Extract the [X, Y] coordinate from the center of the cell holding the provided text.  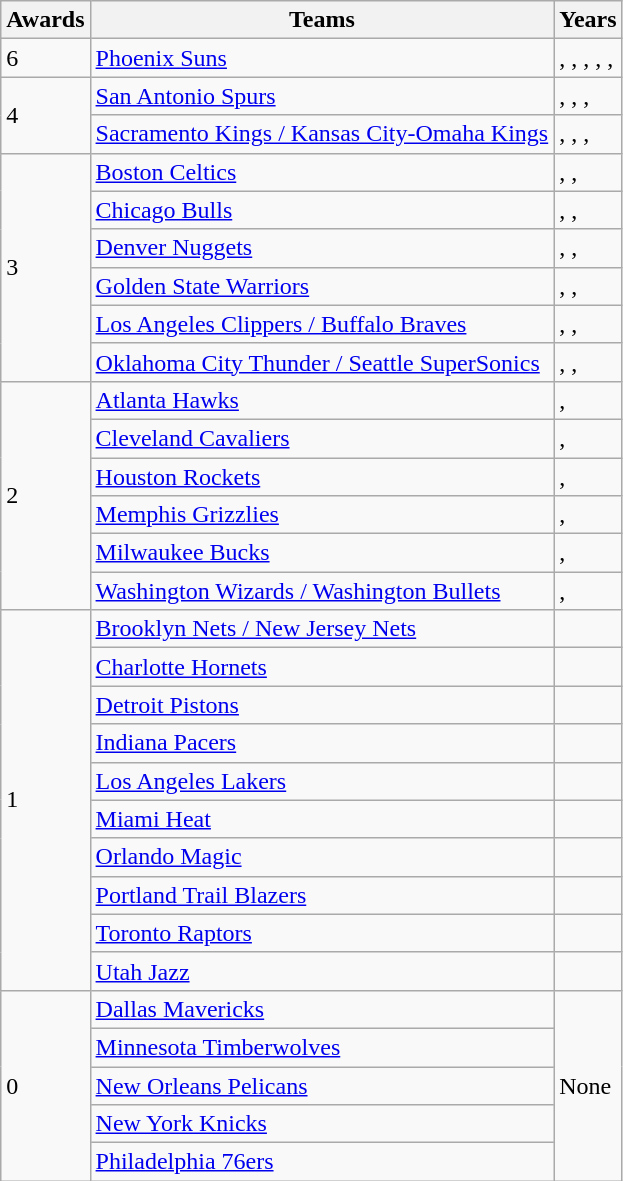
6 [46, 58]
Miami Heat [322, 819]
Los Angeles Clippers / Buffalo Braves [322, 324]
Milwaukee Bucks [322, 553]
0 [46, 1085]
3 [46, 267]
Toronto Raptors [322, 933]
Awards [46, 20]
4 [46, 115]
Houston Rockets [322, 477]
Brooklyn Nets / New Jersey Nets [322, 629]
Teams [322, 20]
Philadelphia 76ers [322, 1162]
Boston Celtics [322, 172]
Charlotte Hornets [322, 667]
Utah Jazz [322, 971]
New Orleans Pelicans [322, 1085]
Atlanta Hawks [322, 400]
Memphis Grizzlies [322, 515]
Denver Nuggets [322, 248]
Los Angeles Lakers [322, 781]
, , , , , [588, 58]
Minnesota Timberwolves [322, 1047]
None [588, 1085]
Indiana Pacers [322, 743]
Golden State Warriors [322, 286]
Cleveland Cavaliers [322, 438]
Chicago Bulls [322, 210]
San Antonio Spurs [322, 96]
Detroit Pistons [322, 705]
Phoenix Suns [322, 58]
1 [46, 800]
New York Knicks [322, 1124]
Dallas Mavericks [322, 1009]
Sacramento Kings / Kansas City-Omaha Kings [322, 134]
Orlando Magic [322, 857]
2 [46, 495]
Years [588, 20]
Portland Trail Blazers [322, 895]
Oklahoma City Thunder / Seattle SuperSonics [322, 362]
Washington Wizards / Washington Bullets [322, 591]
